From the cell containing the given text, extract its center point as (x, y) coordinate. 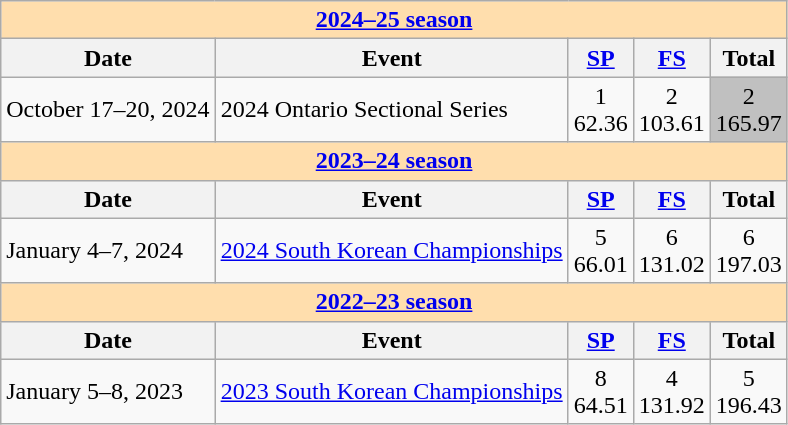
January 4–7, 2024 (108, 250)
5 66.01 (600, 250)
6 131.02 (672, 250)
2024 South Korean Championships (392, 250)
2024–25 season (394, 20)
January 5–8, 2023 (108, 392)
1 62.36 (600, 110)
2 165.97 (748, 110)
October 17–20, 2024 (108, 110)
8 64.51 (600, 392)
4 131.92 (672, 392)
2 103.61 (672, 110)
2024 Ontario Sectional Series (392, 110)
2023–24 season (394, 161)
2023 South Korean Championships (392, 392)
5 196.43 (748, 392)
6 197.03 (748, 250)
2022–23 season (394, 302)
